Detect which cell encompasses the target text, then output its [X, Y] center coordinate. 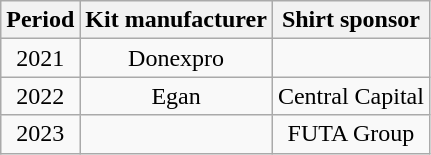
Period [40, 20]
Egan [176, 96]
Kit manufacturer [176, 20]
Donexpro [176, 58]
2023 [40, 134]
Shirt sponsor [350, 20]
Central Capital [350, 96]
2021 [40, 58]
FUTA Group [350, 134]
2022 [40, 96]
